Determine the (X, Y) coordinate at the center of the cell enclosing the given text.  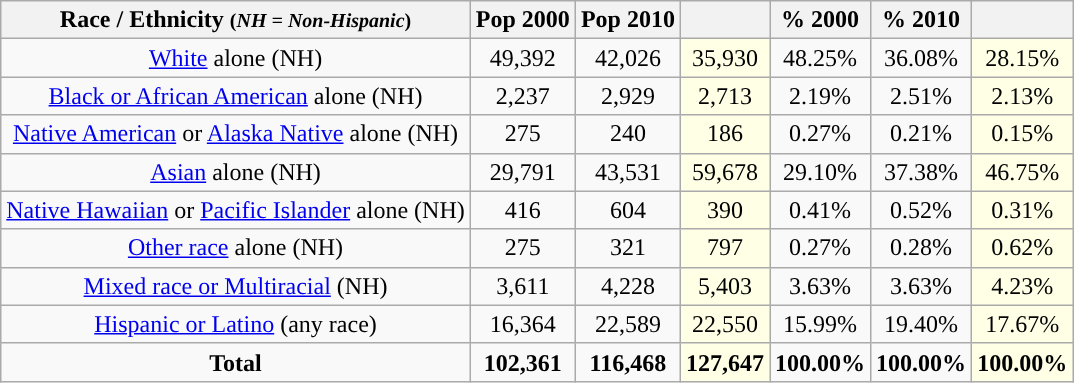
59,678 (724, 172)
127,647 (724, 362)
Other race alone (NH) (236, 248)
Pop 2000 (522, 20)
17.67% (1022, 324)
Hispanic or Latino (any race) (236, 324)
Total (236, 362)
19.40% (922, 324)
116,468 (628, 362)
2,713 (724, 96)
Black or African American alone (NH) (236, 96)
42,026 (628, 58)
604 (628, 210)
2.19% (820, 96)
29,791 (522, 172)
2,929 (628, 96)
2,237 (522, 96)
240 (628, 134)
5,403 (724, 286)
186 (724, 134)
0.28% (922, 248)
0.62% (1022, 248)
46.75% (1022, 172)
0.15% (1022, 134)
16,364 (522, 324)
29.10% (820, 172)
% 2000 (820, 20)
0.52% (922, 210)
White alone (NH) (236, 58)
390 (724, 210)
37.38% (922, 172)
0.21% (922, 134)
15.99% (820, 324)
43,531 (628, 172)
35,930 (724, 58)
4,228 (628, 286)
22,589 (628, 324)
22,550 (724, 324)
49,392 (522, 58)
28.15% (1022, 58)
797 (724, 248)
2.51% (922, 96)
48.25% (820, 58)
321 (628, 248)
416 (522, 210)
Pop 2010 (628, 20)
Asian alone (NH) (236, 172)
0.31% (1022, 210)
3,611 (522, 286)
2.13% (1022, 96)
Race / Ethnicity (NH = Non-Hispanic) (236, 20)
4.23% (1022, 286)
36.08% (922, 58)
Native American or Alaska Native alone (NH) (236, 134)
Native Hawaiian or Pacific Islander alone (NH) (236, 210)
% 2010 (922, 20)
102,361 (522, 362)
0.41% (820, 210)
Mixed race or Multiracial (NH) (236, 286)
